Locate the cell with the specified text and output its [X, Y] center coordinate. 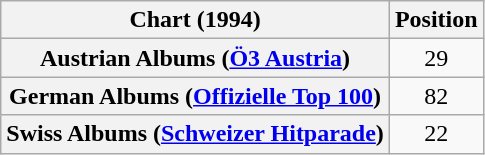
82 [436, 96]
Chart (1994) [196, 20]
Position [436, 20]
Swiss Albums (Schweizer Hitparade) [196, 134]
29 [436, 58]
22 [436, 134]
Austrian Albums (Ö3 Austria) [196, 58]
German Albums (Offizielle Top 100) [196, 96]
